Search for the cell housing the specified text and yield its (X, Y) center coordinate. 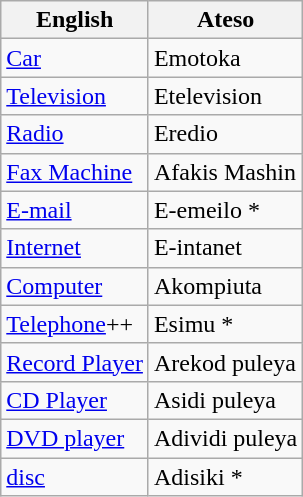
DVD player (75, 438)
Telephone++ (75, 324)
Afakis Mashin (225, 172)
Adisiki * (225, 477)
Esimu * (225, 324)
Emotoka (225, 58)
Ateso (225, 20)
Asidi puleya (225, 400)
Akompiuta (225, 286)
Record Player (75, 362)
disc (75, 477)
Eredio (225, 134)
English (75, 20)
Internet (75, 248)
E-intanet (225, 248)
Arekod puleya (225, 362)
Radio (75, 134)
Etelevision (225, 96)
CD Player (75, 400)
Television (75, 96)
Fax Machine (75, 172)
Adividi puleya (225, 438)
E-mail (75, 210)
Computer (75, 286)
E-emeilo * (225, 210)
Car (75, 58)
